Locate the cell with the specified text and output its [X, Y] center coordinate. 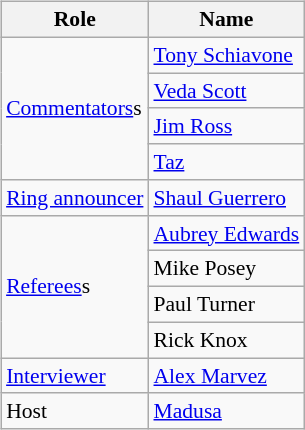
Alex Marvez [226, 376]
Shaul Guerrero [226, 198]
Veda Scott [226, 91]
Rick Knox [226, 340]
Madusa [226, 411]
Commentatorss [74, 108]
Host [74, 411]
Tony Schiavone [226, 55]
Refereess [74, 286]
Name [226, 20]
Paul Turner [226, 305]
Taz [226, 162]
Role [74, 20]
Jim Ross [226, 126]
Mike Posey [226, 269]
Interviewer [74, 376]
Ring announcer [74, 198]
Aubrey Edwards [226, 233]
